Capture the cell that displays the provided text and extract its (x, y) central coordinate. 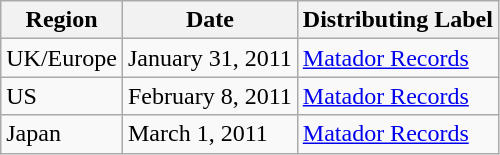
Date (210, 20)
US (62, 96)
March 1, 2011 (210, 134)
January 31, 2011 (210, 58)
UK/Europe (62, 58)
Japan (62, 134)
Region (62, 20)
Distributing Label (398, 20)
February 8, 2011 (210, 96)
